From the cell containing the given text, extract its center point as (x, y) coordinate. 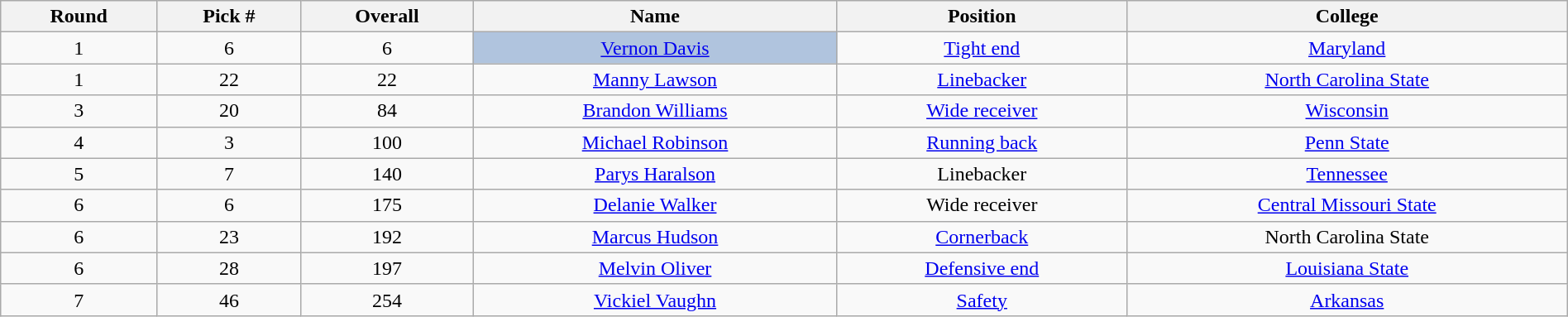
Cornerback (982, 237)
Overall (387, 17)
Melvin Oliver (655, 268)
192 (387, 237)
20 (230, 111)
254 (387, 300)
Round (79, 17)
Delanie Walker (655, 205)
Safety (982, 300)
5 (79, 174)
Michael Robinson (655, 142)
Penn State (1346, 142)
Running back (982, 142)
Parys Haralson (655, 174)
Tennessee (1346, 174)
100 (387, 142)
Vickiel Vaughn (655, 300)
Pick # (230, 17)
4 (79, 142)
Marcus Hudson (655, 237)
197 (387, 268)
Defensive end (982, 268)
23 (230, 237)
175 (387, 205)
Name (655, 17)
Manny Lawson (655, 79)
Position (982, 17)
Central Missouri State (1346, 205)
140 (387, 174)
Brandon Williams (655, 111)
Louisiana State (1346, 268)
Maryland (1346, 48)
College (1346, 17)
28 (230, 268)
46 (230, 300)
84 (387, 111)
Wisconsin (1346, 111)
Arkansas (1346, 300)
Vernon Davis (655, 48)
Tight end (982, 48)
